Return the [X, Y] coordinate for the center point of the cell that contains the specified text.  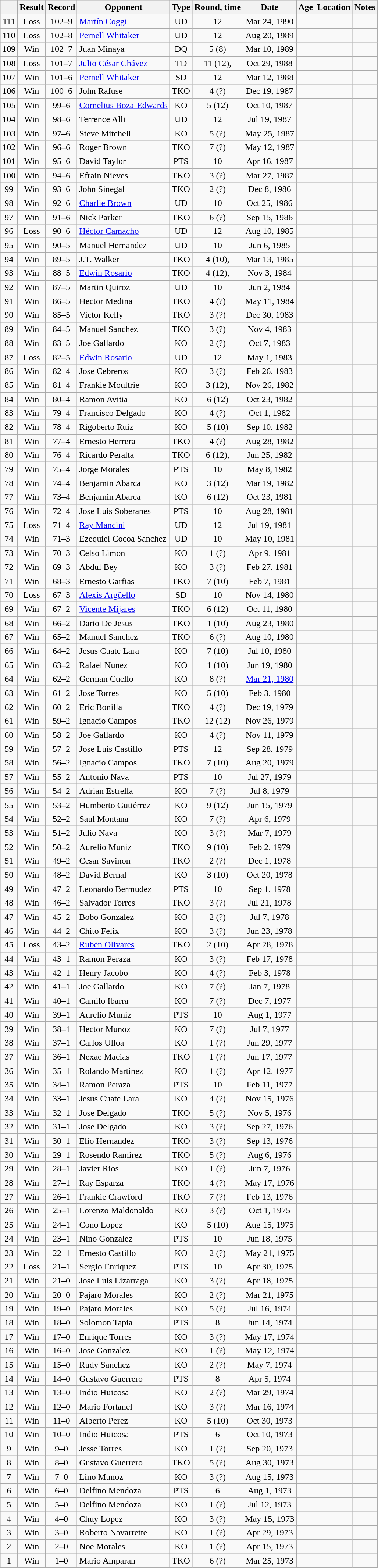
1 [9, 1561]
DQ [181, 49]
Sep 13, 1976 [270, 1141]
15 [9, 1365]
Feb 2, 1979 [270, 847]
Cesar Savinon [124, 861]
75 [9, 525]
Julio Nava [124, 833]
50–2 [61, 847]
23 [9, 1253]
14 [9, 1379]
Nov 26, 1979 [270, 721]
75–4 [61, 469]
60 [9, 735]
Nov 5, 1976 [270, 1113]
25 [9, 1225]
28–1 [61, 1169]
Eric Bonilla [124, 707]
Aug 6, 1976 [270, 1155]
Jose Luis Lizarraga [124, 1281]
Sep 15, 1986 [270, 217]
Jose Cebreros [124, 371]
Aug 15, 1975 [270, 1225]
J.T. Walker [124, 259]
76 [9, 511]
Opponent [124, 7]
Roberto Navarrette [124, 1533]
45–2 [61, 917]
Mar 19, 1982 [270, 483]
54–2 [61, 791]
39 [9, 1029]
Bobo Gonzalez [124, 917]
Frankie Moultrie [124, 385]
28 [9, 1183]
17 [9, 1337]
47–2 [61, 889]
90 [9, 315]
53–2 [61, 805]
Jun 23, 1978 [270, 931]
Nov 15, 1976 [270, 1099]
Aug 10, 1980 [270, 637]
May 10, 1981 [270, 539]
32 [9, 1127]
94–6 [61, 175]
Jul 10, 1980 [270, 651]
44 [9, 959]
Round, time [218, 7]
Nick Parker [124, 217]
Jan 7, 1978 [270, 987]
Apr 16, 1987 [270, 161]
42 [9, 987]
Antonio Nava [124, 777]
23–1 [61, 1239]
Martín Coggi [124, 21]
Lino Munoz [124, 1476]
57 [9, 777]
58–2 [61, 735]
Feb 3, 1980 [270, 693]
Jun 19, 1980 [270, 665]
100 [9, 175]
80–4 [61, 399]
Dec 19, 1979 [270, 707]
Ernesto Castillo [124, 1253]
Solomon Tapia [124, 1323]
49 [9, 889]
27–1 [61, 1183]
Oct 1, 1975 [270, 1211]
Feb 7, 1981 [270, 581]
Mario Fortanel [124, 1407]
92–6 [61, 203]
97–6 [61, 133]
Humberto Gutiérrez [124, 805]
Mar 24, 1990 [270, 21]
Mar 25, 1973 [270, 1561]
63 [9, 693]
77–4 [61, 441]
29–1 [61, 1155]
101–6 [61, 77]
Mar 13, 1985 [270, 259]
93–6 [61, 189]
9 (12) [218, 805]
62 [9, 707]
Oct 29, 1988 [270, 63]
87–5 [61, 287]
Apr 5, 1974 [270, 1379]
Charlie Brown [124, 203]
Age [306, 7]
Dec 30, 1983 [270, 315]
5–0 [61, 1504]
Jun 6, 1985 [270, 245]
33 [9, 1113]
Sep 1, 1978 [270, 889]
Steve Mitchell [124, 133]
Francisco Delgado [124, 413]
101–7 [61, 63]
4–0 [61, 1519]
64–2 [61, 651]
Sep 10, 1982 [270, 427]
29 [9, 1169]
69 [9, 609]
20 [9, 1294]
60–2 [61, 707]
86–5 [61, 301]
62–2 [61, 679]
71–3 [61, 539]
May 8, 1982 [270, 469]
59 [9, 749]
Oct 30, 1973 [270, 1421]
Apr 12, 1977 [270, 1071]
81 [9, 441]
5 (8) [218, 49]
83–5 [61, 343]
Adrian Estrella [124, 791]
Carlos Ulloa [124, 1043]
Alberto Perez [124, 1421]
74–4 [61, 483]
Alexis Argüello [124, 595]
21–1 [61, 1267]
63–2 [61, 665]
Aug 30, 1973 [270, 1462]
50 [9, 875]
7–0 [61, 1476]
32–1 [61, 1113]
19–0 [61, 1309]
May 17, 1976 [270, 1183]
8 (?) [218, 679]
47 [9, 917]
97 [9, 217]
Notes [365, 7]
Jun 15, 1979 [270, 805]
43 [9, 973]
54 [9, 819]
Aug 28, 1982 [270, 441]
Rafael Nunez [124, 665]
15–0 [61, 1365]
34 [9, 1099]
79 [9, 469]
Date [270, 7]
Nino Gonzalez [124, 1239]
11 (12), [218, 63]
36 [9, 1071]
Jul 16, 1974 [270, 1309]
Oct 10, 1973 [270, 1435]
Aug 23, 1980 [270, 623]
33–1 [61, 1099]
67–3 [61, 595]
107 [9, 77]
71–4 [61, 525]
Oct 23, 1982 [270, 399]
Julio César Chávez [124, 63]
52 [9, 847]
104 [9, 119]
2 (10) [218, 945]
46 [9, 931]
31–1 [61, 1127]
Enrique Torres [124, 1337]
88 [9, 343]
Apr 28, 1978 [270, 945]
89–5 [61, 259]
May 1, 1983 [270, 357]
Jul 12, 1973 [270, 1504]
67 [9, 637]
Héctor Camacho [124, 231]
Aug 20, 1979 [270, 763]
1–0 [61, 1561]
Mar 21, 1975 [270, 1294]
Aug 1, 1973 [270, 1490]
Nov 26, 1982 [270, 385]
42–1 [61, 973]
Hector Medina [124, 301]
78 [9, 483]
Manuel Hernandez [124, 245]
Dec 7, 1977 [270, 1001]
Vicente Mijares [124, 609]
Ernesto Garfias [124, 581]
Salvador Torres [124, 903]
3 (12) [218, 483]
88–5 [61, 273]
82 [9, 427]
Feb 3, 1978 [270, 973]
11 [9, 1421]
77 [9, 497]
65 [9, 665]
72 [9, 567]
Mar 27, 1987 [270, 175]
105 [9, 105]
Jun 29, 1977 [270, 1043]
16–0 [61, 1351]
27 [9, 1197]
59–2 [61, 721]
52–2 [61, 819]
Jun 2, 1984 [270, 287]
Dec 1, 1978 [270, 861]
May 7, 1974 [270, 1365]
102 [9, 147]
13–0 [61, 1393]
25–1 [61, 1211]
Hector Munoz [124, 1029]
9–0 [61, 1449]
91–6 [61, 217]
Aug 15, 1973 [270, 1476]
Oct 7, 1983 [270, 343]
May 12, 1987 [270, 147]
83 [9, 413]
Jun 14, 1974 [270, 1323]
Jun 17, 1977 [270, 1057]
68 [9, 623]
72–4 [61, 511]
26 [9, 1211]
Victor Kelly [124, 315]
89 [9, 329]
26–1 [61, 1197]
Abdul Bey [124, 567]
Jul 7, 1977 [270, 1029]
Sergio Enriquez [124, 1267]
John Rafuse [124, 91]
78–4 [61, 427]
Ray Mancini [124, 525]
96–6 [61, 147]
7 [9, 1476]
May 15, 1973 [270, 1519]
Roger Brown [124, 147]
Apr 18, 1975 [270, 1281]
86 [9, 371]
40 [9, 1015]
Oct 20, 1978 [270, 875]
101 [9, 161]
70–3 [61, 553]
Jesse Torres [124, 1449]
Jun 25, 1982 [270, 455]
May 17, 1974 [270, 1337]
41 [9, 1001]
Feb 26, 1983 [270, 371]
3 (12), [218, 385]
74 [9, 539]
Ezequiel Cocoa Sanchez [124, 539]
4 (12), [218, 273]
95–6 [61, 161]
Oct 23, 1981 [270, 497]
Rolando Martinez [124, 1071]
Mar 21, 1980 [270, 679]
Dec 19, 1987 [270, 91]
Mar 10, 1989 [270, 49]
65–2 [61, 637]
20–0 [61, 1294]
44–2 [61, 931]
Noe Morales [124, 1547]
9 [9, 1449]
Javier Rios [124, 1169]
90–5 [61, 245]
Aug 28, 1981 [270, 511]
4 (10), [218, 259]
64 [9, 679]
36–1 [61, 1057]
58 [9, 763]
David Bernal [124, 875]
43–2 [61, 945]
13 [9, 1393]
73 [9, 553]
Apr 30, 1975 [270, 1267]
Ernesto Herrera [124, 441]
Frankie Crawford [124, 1197]
46–2 [61, 903]
61–2 [61, 693]
73–4 [61, 497]
93 [9, 273]
35–1 [61, 1071]
24–1 [61, 1225]
Location [334, 7]
111 [9, 21]
Chito Felix [124, 931]
Dec 8, 1986 [270, 189]
Apr 6, 1979 [270, 819]
22–1 [61, 1253]
Jun 7, 1976 [270, 1169]
38 [9, 1043]
9 (10) [218, 847]
Leonardo Bermudez [124, 889]
34–1 [61, 1085]
Oct 1, 1982 [270, 413]
17–0 [61, 1337]
30 [9, 1155]
49–2 [61, 861]
85 [9, 385]
TD [181, 63]
Nov 4, 1983 [270, 329]
German Cuello [124, 679]
80 [9, 455]
48–2 [61, 875]
90–6 [61, 231]
Jun 18, 1975 [270, 1239]
84–5 [61, 329]
Cornelius Boza-Edwards [124, 105]
Jose Luis Castillo [124, 749]
53 [9, 833]
Type [181, 7]
96 [9, 231]
51 [9, 861]
19 [9, 1309]
98–6 [61, 119]
55–2 [61, 777]
18–0 [61, 1323]
Ray Esparza [124, 1183]
11–0 [61, 1421]
102–9 [61, 21]
Apr 29, 1973 [270, 1533]
79–4 [61, 413]
94 [9, 259]
106 [9, 91]
12 (12) [218, 721]
99 [9, 189]
24 [9, 1239]
Aug 1, 1977 [270, 1015]
May 12, 1974 [270, 1351]
2–0 [61, 1547]
Feb 17, 1978 [270, 959]
16 [9, 1351]
4 [9, 1519]
Jul 27, 1979 [270, 777]
Jose Torres [124, 693]
Dario De Jesus [124, 623]
81–4 [61, 385]
Ricardo Peralta [124, 455]
51–2 [61, 833]
Jorge Morales [124, 469]
Aug 20, 1989 [270, 35]
Sep 20, 1973 [270, 1449]
3 [9, 1533]
38–1 [61, 1029]
91 [9, 301]
68–3 [61, 581]
37–1 [61, 1043]
Rudy Sanchez [124, 1365]
56–2 [61, 763]
Ramon Avitia [124, 399]
43–1 [61, 959]
110 [9, 35]
Aug 10, 1985 [270, 231]
82–5 [61, 357]
100–6 [61, 91]
39–1 [61, 1015]
Henry Jacobo [124, 973]
40–1 [61, 1001]
Nov 14, 1980 [270, 595]
109 [9, 49]
Chuy Lopez [124, 1519]
Efrain Nieves [124, 175]
Mar 16, 1974 [270, 1407]
Result [32, 7]
70 [9, 595]
Record [61, 7]
Oct 10, 1987 [270, 105]
Apr 9, 1981 [270, 553]
Sep 27, 1976 [270, 1127]
48 [9, 903]
Mario Amparan [124, 1561]
Nov 11, 1979 [270, 735]
102–8 [61, 35]
61 [9, 721]
6–0 [61, 1490]
John Sinegal [124, 189]
Jul 21, 1978 [270, 903]
Rigoberto Ruiz [124, 427]
5 (12) [218, 105]
21 [9, 1281]
Rubén Olivares [124, 945]
Nexae Macias [124, 1057]
35 [9, 1085]
Terrence Alli [124, 119]
87 [9, 357]
108 [9, 63]
3–0 [61, 1533]
22 [9, 1267]
Jul 19, 1987 [270, 119]
85–5 [61, 315]
31 [9, 1141]
41–1 [61, 987]
Martin Quiroz [124, 287]
37 [9, 1057]
Nov 3, 1984 [270, 273]
21–0 [61, 1281]
98 [9, 203]
99–6 [61, 105]
Lorenzo Maldonaldo [124, 1211]
92 [9, 287]
Feb 11, 1977 [270, 1085]
18 [9, 1323]
12–0 [61, 1407]
95 [9, 245]
84 [9, 399]
Jul 8, 1979 [270, 791]
5 [9, 1504]
Jul 7, 1978 [270, 917]
102–7 [61, 49]
Mar 12, 1988 [270, 77]
55 [9, 805]
Cono Lopez [124, 1225]
71 [9, 581]
30–1 [61, 1141]
Feb 27, 1981 [270, 567]
Saul Montana [124, 819]
76–4 [61, 455]
Rosendo Ramirez [124, 1155]
Sep 28, 1979 [270, 749]
3 (10) [218, 875]
82–4 [61, 371]
67–2 [61, 609]
Jose Luis Soberanes [124, 511]
May 21, 1975 [270, 1253]
10–0 [61, 1435]
Camilo Ibarra [124, 1001]
Celso Limon [124, 553]
66–2 [61, 623]
57–2 [61, 749]
Mar 29, 1974 [270, 1393]
Jose Gonzalez [124, 1351]
14–0 [61, 1379]
May 11, 1984 [270, 301]
56 [9, 791]
69–3 [61, 567]
66 [9, 651]
Oct 25, 1986 [270, 203]
2 [9, 1547]
Feb 13, 1976 [270, 1197]
Juan Minaya [124, 49]
Apr 15, 1973 [270, 1547]
Oct 11, 1980 [270, 609]
45 [9, 945]
6 (12), [218, 455]
May 25, 1987 [270, 133]
8–0 [61, 1462]
Mar 7, 1979 [270, 833]
103 [9, 133]
Jul 19, 1981 [270, 525]
David Taylor [124, 161]
Elio Hernandez [124, 1141]
